Locate the cell with the specified text and output its [x, y] center coordinate. 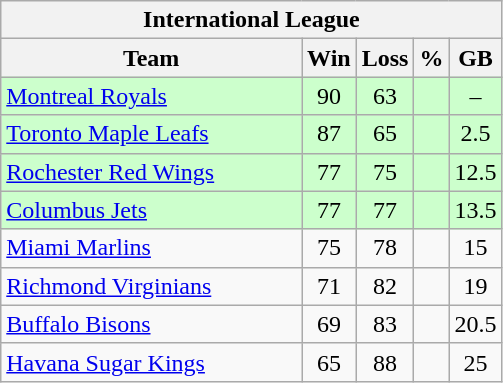
19 [476, 286]
13.5 [476, 210]
– [476, 96]
Rochester Red Wings [152, 172]
12.5 [476, 172]
Miami Marlins [152, 248]
15 [476, 248]
GB [476, 58]
25 [476, 362]
78 [385, 248]
83 [385, 324]
Win [330, 58]
Richmond Virginians [152, 286]
Buffalo Bisons [152, 324]
2.5 [476, 134]
63 [385, 96]
% [432, 58]
Team [152, 58]
Havana Sugar Kings [152, 362]
Loss [385, 58]
Toronto Maple Leafs [152, 134]
71 [330, 286]
87 [330, 134]
International League [252, 20]
Montreal Royals [152, 96]
90 [330, 96]
82 [385, 286]
Columbus Jets [152, 210]
88 [385, 362]
20.5 [476, 324]
69 [330, 324]
